From the cell containing the given text, extract its center point as (X, Y) coordinate. 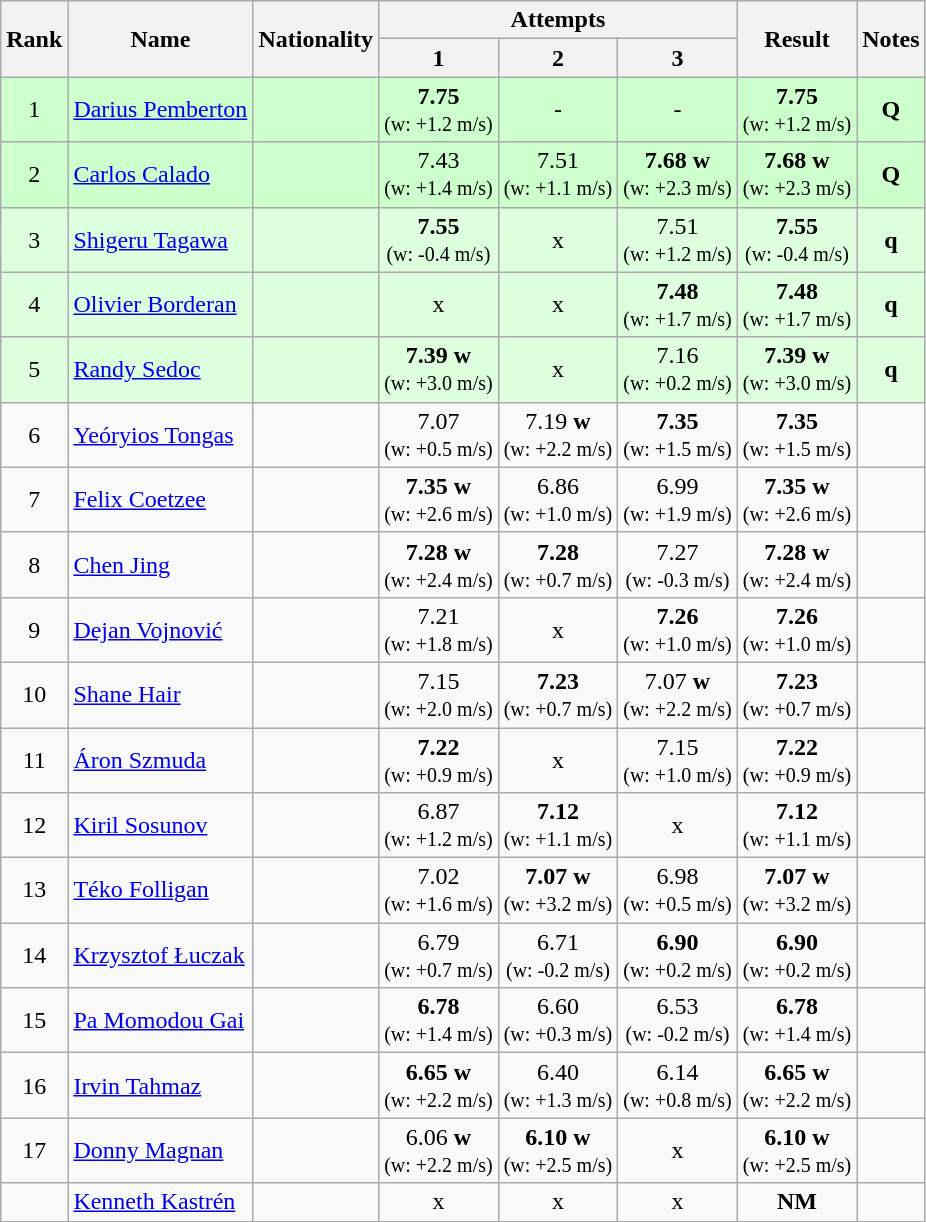
Nationality (316, 39)
Notes (891, 39)
17 (34, 1150)
6.90 (w: +0.2 m/s) (797, 956)
6.40(w: +1.3 m/s) (558, 1086)
Darius Pemberton (160, 110)
Result (797, 39)
7.75 (w: +1.2 m/s) (797, 110)
Randy Sedoc (160, 370)
7.26(w: +1.0 m/s) (678, 630)
4 (34, 304)
Name (160, 39)
15 (34, 1020)
7.75(w: +1.2 m/s) (439, 110)
Chen Jing (160, 564)
Kiril Sosunov (160, 826)
7.26 (w: +1.0 m/s) (797, 630)
7.48 (w: +1.7 m/s) (797, 304)
7.35 (w: +1.5 m/s) (797, 434)
6.71(w: -0.2 m/s) (558, 956)
7.35(w: +1.5 m/s) (678, 434)
7.43(w: +1.4 m/s) (439, 174)
7.51(w: +1.1 m/s) (558, 174)
7.19 w (w: +2.2 m/s) (558, 434)
7.23(w: +0.7 m/s) (558, 694)
7.27(w: -0.3 m/s) (678, 564)
6.79(w: +0.7 m/s) (439, 956)
6.78 (w: +1.4 m/s) (797, 1020)
7.48(w: +1.7 m/s) (678, 304)
Shane Hair (160, 694)
14 (34, 956)
6.99(w: +1.9 m/s) (678, 500)
Kenneth Kastrén (160, 1202)
7.51(w: +1.2 m/s) (678, 240)
9 (34, 630)
Donny Magnan (160, 1150)
Shigeru Tagawa (160, 240)
NM (797, 1202)
6.60(w: +0.3 m/s) (558, 1020)
Krzysztof Łuczak (160, 956)
6.78(w: +1.4 m/s) (439, 1020)
7.22(w: +0.9 m/s) (439, 760)
8 (34, 564)
6 (34, 434)
7.55(w: -0.4 m/s) (439, 240)
7.12(w: +1.1 m/s) (558, 826)
6.14(w: +0.8 m/s) (678, 1086)
Attempts (558, 20)
7.16(w: +0.2 m/s) (678, 370)
7.07 w (w: +2.2 m/s) (678, 694)
Téko Folligan (160, 890)
12 (34, 826)
Felix Coetzee (160, 500)
6.90(w: +0.2 m/s) (678, 956)
11 (34, 760)
7.28(w: +0.7 m/s) (558, 564)
Pa Momodou Gai (160, 1020)
Áron Szmuda (160, 760)
10 (34, 694)
6.86(w: +1.0 m/s) (558, 500)
7.12 (w: +1.1 m/s) (797, 826)
7.15(w: +1.0 m/s) (678, 760)
7.22 (w: +0.9 m/s) (797, 760)
7.21(w: +1.8 m/s) (439, 630)
7.55 (w: -0.4 m/s) (797, 240)
6.87(w: +1.2 m/s) (439, 826)
7.23 (w: +0.7 m/s) (797, 694)
7 (34, 500)
7.07(w: +0.5 m/s) (439, 434)
Olivier Borderan (160, 304)
6.98(w: +0.5 m/s) (678, 890)
7.02(w: +1.6 m/s) (439, 890)
7.15(w: +2.0 m/s) (439, 694)
13 (34, 890)
Carlos Calado (160, 174)
5 (34, 370)
Rank (34, 39)
Dejan Vojnović (160, 630)
6.06 w (w: +2.2 m/s) (439, 1150)
Irvin Tahmaz (160, 1086)
16 (34, 1086)
6.53(w: -0.2 m/s) (678, 1020)
Yeóryios Tongas (160, 434)
